Return the [X, Y] coordinate for the center point of the cell that contains the specified text.  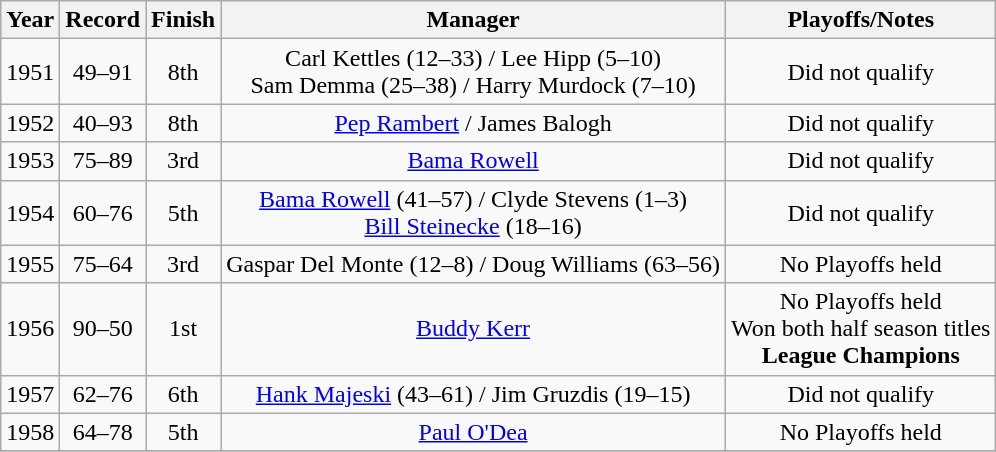
1955 [30, 264]
64–78 [103, 432]
Bama Rowell (41–57) / Clyde Stevens (1–3) Bill Steinecke (18–16) [474, 212]
Playoffs/Notes [861, 20]
1957 [30, 394]
Bama Rowell [474, 161]
75–89 [103, 161]
1954 [30, 212]
1958 [30, 432]
40–93 [103, 123]
Buddy Kerr [474, 329]
Manager [474, 20]
1951 [30, 72]
Paul O'Dea [474, 432]
1956 [30, 329]
1952 [30, 123]
60–76 [103, 212]
75–64 [103, 264]
Finish [184, 20]
62–76 [103, 394]
Carl Kettles (12–33) / Lee Hipp (5–10) Sam Demma (25–38) / Harry Murdock (7–10) [474, 72]
1st [184, 329]
Hank Majeski (43–61) / Jim Gruzdis (19–15) [474, 394]
No Playoffs held Won both half season titlesLeague Champions [861, 329]
1953 [30, 161]
90–50 [103, 329]
Record [103, 20]
Gaspar Del Monte (12–8) / Doug Williams (63–56) [474, 264]
Year [30, 20]
Pep Rambert / James Balogh [474, 123]
49–91 [103, 72]
6th [184, 394]
